Scan for the cell matching the given text and deliver its [X, Y] coordinate at center. 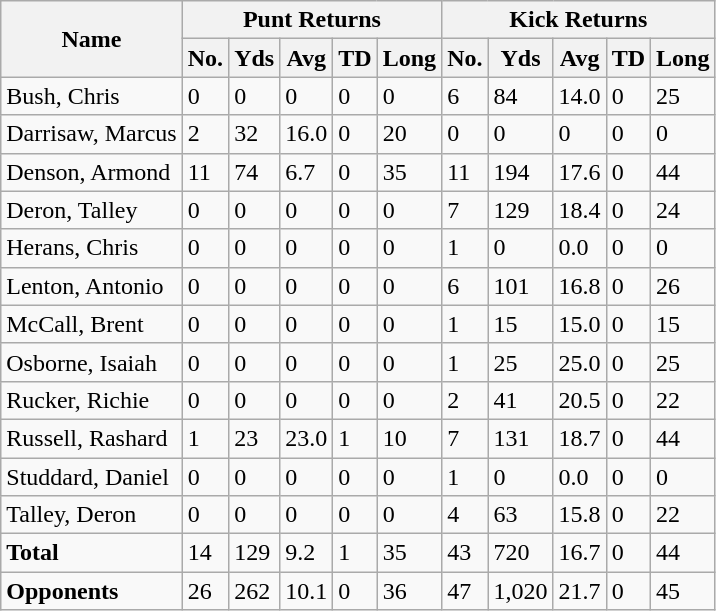
Darrisaw, Marcus [92, 134]
24 [683, 210]
15.0 [580, 324]
Russell, Rashard [92, 438]
Studdard, Daniel [92, 477]
Kick Returns [578, 20]
36 [409, 591]
74 [254, 172]
17.6 [580, 172]
101 [520, 286]
McCall, Brent [92, 324]
194 [520, 172]
Total [92, 553]
Rucker, Richie [92, 400]
Lenton, Antonio [92, 286]
Punt Returns [312, 20]
23 [254, 438]
32 [254, 134]
Bush, Chris [92, 96]
Opponents [92, 591]
6.7 [306, 172]
14.0 [580, 96]
43 [465, 553]
45 [683, 591]
131 [520, 438]
16.8 [580, 286]
47 [465, 591]
Talley, Deron [92, 515]
720 [520, 553]
18.7 [580, 438]
Osborne, Isaiah [92, 362]
10.1 [306, 591]
18.4 [580, 210]
63 [520, 515]
Herans, Chris [92, 248]
20 [409, 134]
262 [254, 591]
Denson, Armond [92, 172]
14 [205, 553]
16.7 [580, 553]
10 [409, 438]
23.0 [306, 438]
84 [520, 96]
25.0 [580, 362]
9.2 [306, 553]
21.7 [580, 591]
16.0 [306, 134]
Name [92, 39]
41 [520, 400]
15.8 [580, 515]
20.5 [580, 400]
4 [465, 515]
1,020 [520, 591]
Deron, Talley [92, 210]
